Provide the (x, y) coordinate of the cell's center where the given text is located.  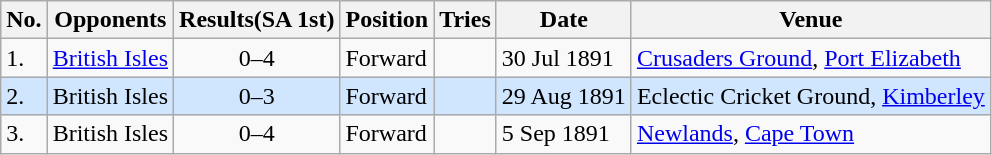
Opponents (110, 20)
Tries (466, 20)
2. (24, 96)
29 Aug 1891 (564, 96)
5 Sep 1891 (564, 134)
0–3 (257, 96)
Date (564, 20)
Newlands, Cape Town (810, 134)
Crusaders Ground, Port Elizabeth (810, 58)
Eclectic Cricket Ground, Kimberley (810, 96)
Position (387, 20)
3. (24, 134)
30 Jul 1891 (564, 58)
1. (24, 58)
Results(SA 1st) (257, 20)
Venue (810, 20)
No. (24, 20)
